Pinpoint the cell where the given text exists, returning its (X, Y) midpoint coordinate. 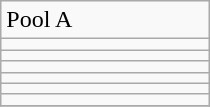
Pool A (105, 20)
